Search for the cell housing the specified text and yield its [x, y] center coordinate. 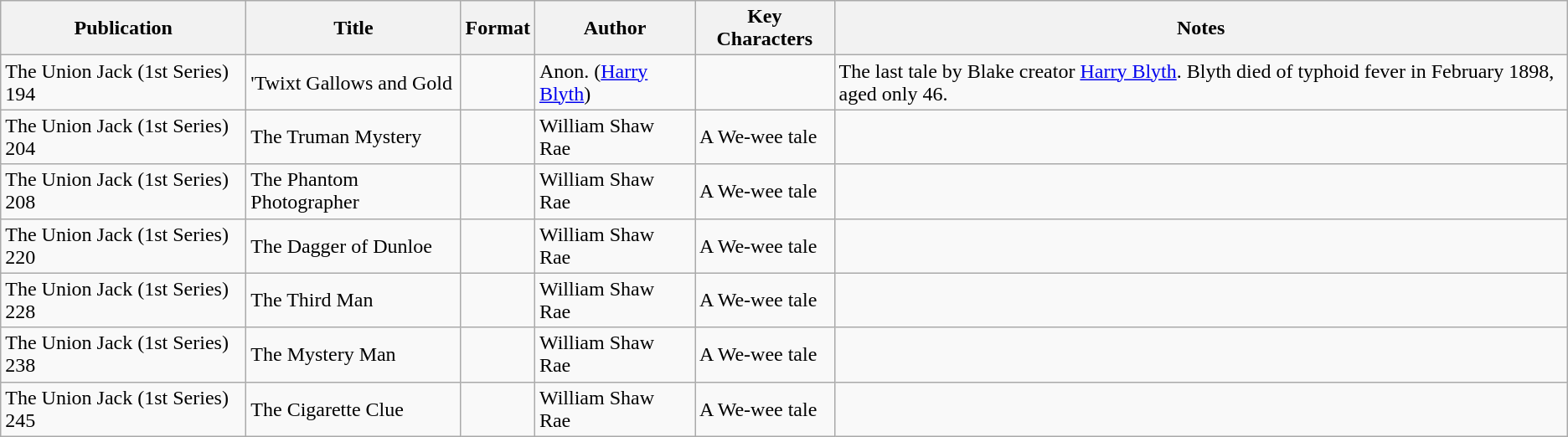
The Union Jack (1st Series) 220 [124, 246]
The Union Jack (1st Series) 238 [124, 355]
The Third Man [353, 300]
The Union Jack (1st Series) 204 [124, 137]
Key Characters [765, 28]
Title [353, 28]
The Truman Mystery [353, 137]
The Union Jack (1st Series) 245 [124, 409]
The Union Jack (1st Series) 208 [124, 191]
Format [498, 28]
Publication [124, 28]
The Phantom Photographer [353, 191]
Notes [1201, 28]
The Dagger of Dunloe [353, 246]
The Union Jack (1st Series) 228 [124, 300]
The Union Jack (1st Series) 194 [124, 82]
The Mystery Man [353, 355]
'Twixt Gallows and Gold [353, 82]
Anon. (Harry Blyth) [615, 82]
The last tale by Blake creator Harry Blyth. Blyth died of typhoid fever in February 1898, aged only 46. [1201, 82]
The Cigarette Clue [353, 409]
Author [615, 28]
